Search for the cell housing the specified text and yield its [X, Y] center coordinate. 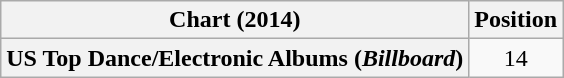
Chart (2014) [235, 20]
Position [516, 20]
14 [516, 58]
US Top Dance/Electronic Albums (Billboard) [235, 58]
